Capture the cell that displays the provided text and extract its [x, y] central coordinate. 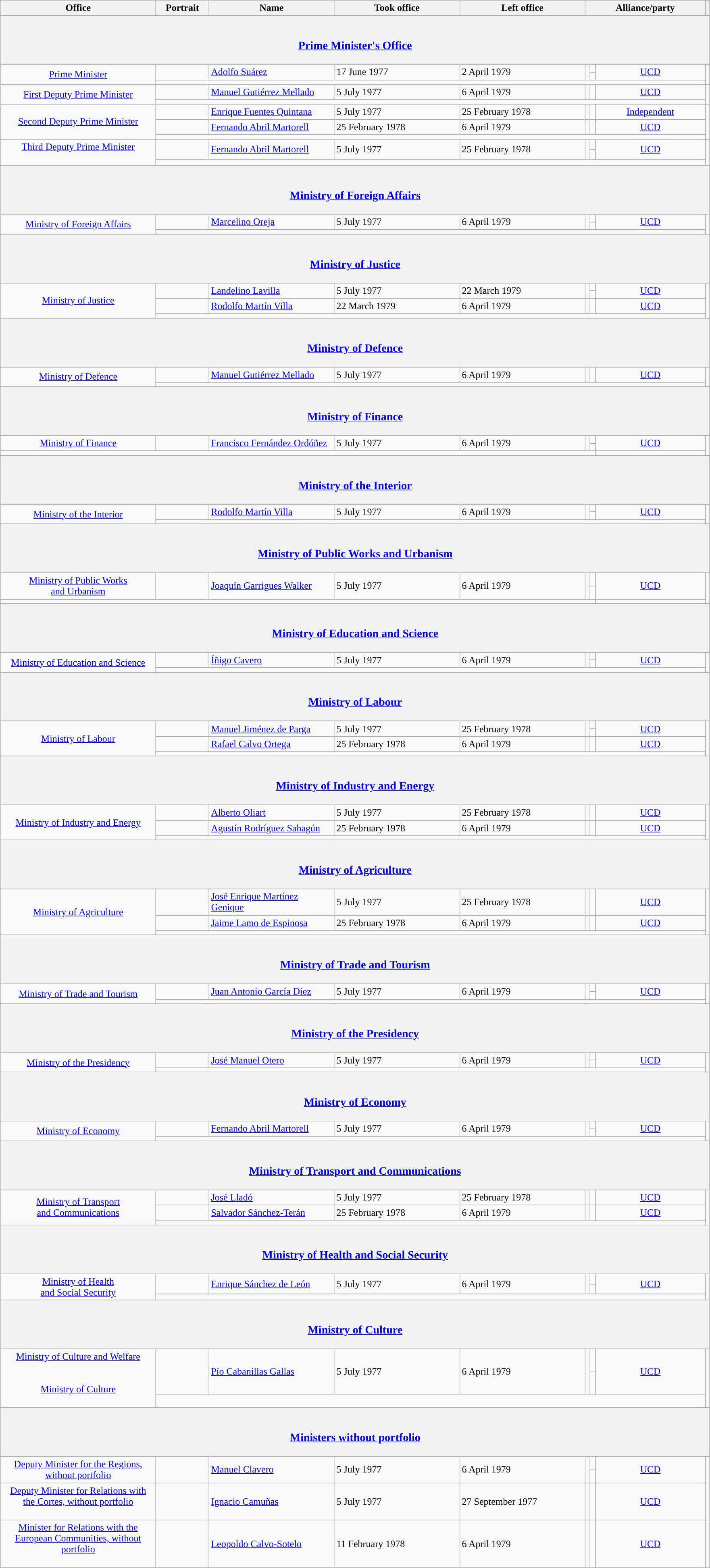
Portrait [182, 8]
Agustín Rodríguez Sahagún [272, 828]
José Enrique Martínez Genique [272, 902]
First Deputy Prime Minister [78, 94]
Enrique Sánchez de León [272, 1284]
Ministry of Transportand Communications [78, 1207]
Ministry of Culture and WelfareMinistry of Culture [78, 1378]
Juan Antonio García Díez [272, 991]
Ministry of Healthand Social Security [78, 1287]
Salvador Sánchez-Terán [272, 1213]
Ministry of Transport and Communications [355, 1165]
Deputy Minister for Relations withthe Cortes, without portfolio [78, 1502]
Jaime Lamo de Espinosa [272, 923]
Alberto Oliart [272, 813]
Ignacio Camuñas [272, 1502]
Landelino Lavilla [272, 291]
Joaquín Garrigues Walker [272, 586]
Deputy Minister for the Regions,without portfolio [78, 1469]
2 April 1979 [523, 72]
Alliance/party [645, 8]
27 September 1977 [523, 1502]
Ministry of Public Worksand Urbanism [78, 586]
Rafael Calvo Ortega [272, 744]
Office [78, 8]
Marcelino Oreja [272, 222]
Minister for Relations with theEuropean Communities, withoutportfolio [78, 1544]
José Manuel Otero [272, 1060]
Prime Minister [78, 74]
Ministry of Culture [355, 1324]
Manuel Jiménez de Parga [272, 729]
Second Deputy Prime Minister [78, 122]
Took office [397, 8]
José Lladó [272, 1197]
Prime Minister's Office [355, 40]
11 February 1978 [397, 1544]
Independent [650, 112]
Name [272, 8]
17 June 1977 [397, 72]
Íñigo Cavero [272, 660]
Francisco Fernández Ordóñez [272, 443]
Adolfo Suárez [272, 72]
Enrique Fuentes Quintana [272, 112]
Pío Cabanillas Gallas [272, 1372]
Ministry of Health and Social Security [355, 1249]
Left office [523, 8]
Ministers without portfolio [355, 1432]
Third Deputy Prime Minister [78, 152]
Leopoldo Calvo-Sotelo [272, 1544]
Ministry of Public Works and Urbanism [355, 548]
Manuel Clavero [272, 1469]
